Scan for the cell matching the given text and deliver its (X, Y) coordinate at center. 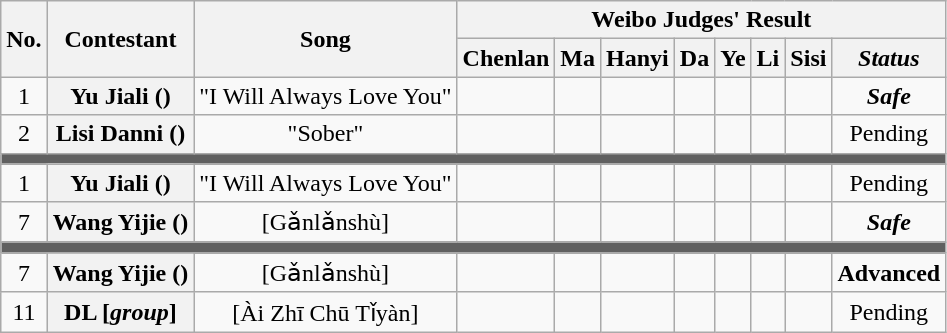
"Sober" (326, 134)
DL [group] (120, 312)
No. (24, 39)
Song (326, 39)
Ma (578, 58)
[Ài Zhī Chū Tǐyàn] (326, 312)
Da (694, 58)
Contestant (120, 39)
2 (24, 134)
11 (24, 312)
Hanyi (638, 58)
Ye (733, 58)
Advanced (889, 273)
Sisi (808, 58)
Lisi Danni () (120, 134)
Status (889, 58)
Chenlan (506, 58)
Li (768, 58)
Weibo Judges' Result (702, 20)
